For the text-containing cell, return its midpoint in (X, Y) coordinate format. 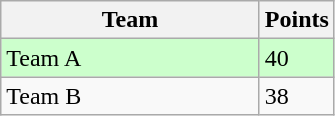
38 (296, 96)
Team (130, 20)
40 (296, 58)
Team A (130, 58)
Team B (130, 96)
Points (296, 20)
